From the cell containing the given text, extract its center point as [X, Y] coordinate. 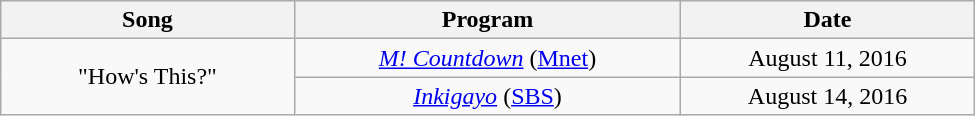
August 14, 2016 [828, 96]
M! Countdown (Mnet) [488, 58]
Inkigayo (SBS) [488, 96]
Date [828, 20]
Program [488, 20]
"How's This?" [148, 77]
Song [148, 20]
August 11, 2016 [828, 58]
